Output the [x, y] coordinate of the center of the cell containing the given text.  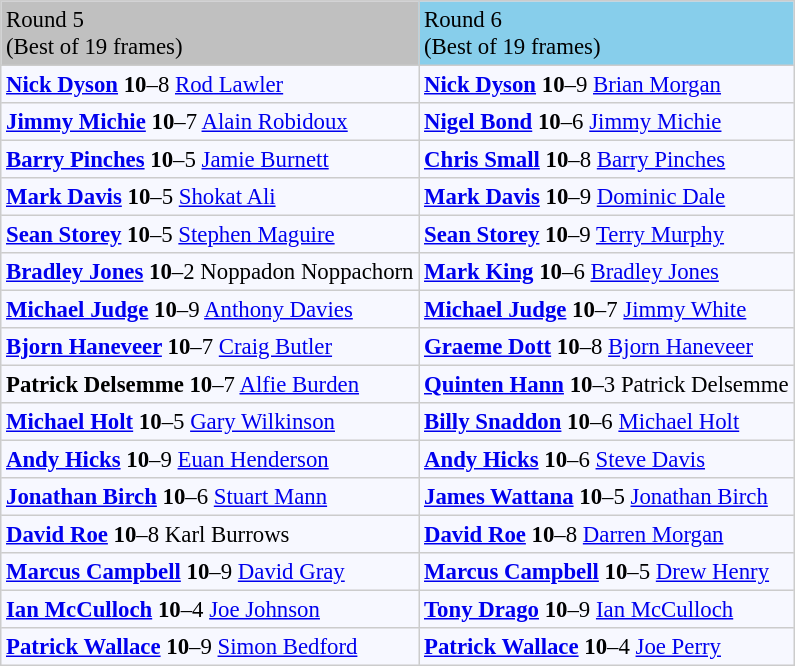
Sean Storey 10–9 Terry Murphy [606, 234]
Mark King 10–6 Bradley Jones [606, 272]
Tony Drago 10–9 Ian McCulloch [606, 609]
Round 5(Best of 19 frames) [210, 33]
Ian McCulloch 10–4 Joe Johnson [210, 609]
Chris Small 10–8 Barry Pinches [606, 159]
Nick Dyson 10–9 Brian Morgan [606, 84]
Michael Judge 10–9 Anthony Davies [210, 309]
Patrick Wallace 10–4 Joe Perry [606, 647]
Jonathan Birch 10–6 Stuart Mann [210, 497]
Bjorn Haneveer 10–7 Craig Butler [210, 347]
Quinten Hann 10–3 Patrick Delsemme [606, 384]
David Roe 10–8 Darren Morgan [606, 534]
Marcus Campbell 10–9 David Gray [210, 572]
Michael Judge 10–7 Jimmy White [606, 309]
Bradley Jones 10–2 Noppadon Noppachorn [210, 272]
Marcus Campbell 10–5 Drew Henry [606, 572]
Mark Davis 10–5 Shokat Ali [210, 197]
Jimmy Michie 10–7 Alain Robidoux [210, 122]
David Roe 10–8 Karl Burrows [210, 534]
Round 6(Best of 19 frames) [606, 33]
Barry Pinches 10–5 Jamie Burnett [210, 159]
Billy Snaddon 10–6 Michael Holt [606, 422]
Sean Storey 10–5 Stephen Maguire [210, 234]
Patrick Wallace 10–9 Simon Bedford [210, 647]
James Wattana 10–5 Jonathan Birch [606, 497]
Patrick Delsemme 10–7 Alfie Burden [210, 384]
Graeme Dott 10–8 Bjorn Haneveer [606, 347]
Andy Hicks 10–9 Euan Henderson [210, 459]
Nigel Bond 10–6 Jimmy Michie [606, 122]
Mark Davis 10–9 Dominic Dale [606, 197]
Andy Hicks 10–6 Steve Davis [606, 459]
Michael Holt 10–5 Gary Wilkinson [210, 422]
Nick Dyson 10–8 Rod Lawler [210, 84]
